Provide the (X, Y) coordinate of the cell's center where the given text is located.  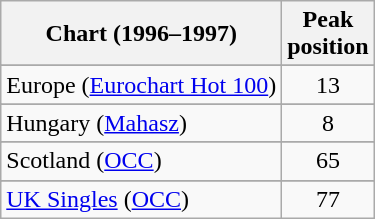
65 (328, 161)
Hungary (Mahasz) (142, 123)
8 (328, 123)
Scotland (OCC) (142, 161)
Europe (Eurochart Hot 100) (142, 85)
Peakposition (328, 34)
Chart (1996–1997) (142, 34)
77 (328, 199)
13 (328, 85)
UK Singles (OCC) (142, 199)
